Pinpoint the cell where the given text exists, returning its [x, y] midpoint coordinate. 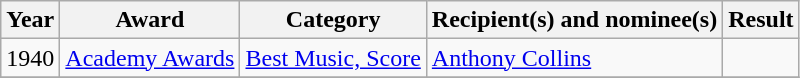
Academy Awards [150, 58]
Category [333, 20]
1940 [30, 58]
Award [150, 20]
Anthony Collins [574, 58]
Result [761, 20]
Year [30, 20]
Recipient(s) and nominee(s) [574, 20]
Best Music, Score [333, 58]
